Return (X, Y) of the center of cell containing provided text 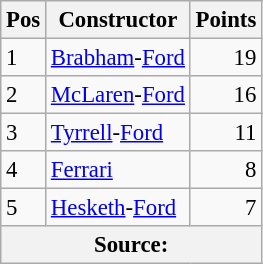
5 (24, 208)
1 (24, 58)
Points (226, 20)
Ferrari (118, 170)
Constructor (118, 20)
3 (24, 133)
McLaren-Ford (118, 95)
7 (226, 208)
11 (226, 133)
Hesketh-Ford (118, 208)
Pos (24, 20)
19 (226, 58)
2 (24, 95)
16 (226, 95)
8 (226, 170)
Brabham-Ford (118, 58)
Source: (132, 245)
Tyrrell-Ford (118, 133)
4 (24, 170)
